Capture the cell that displays the provided text and extract its [x, y] central coordinate. 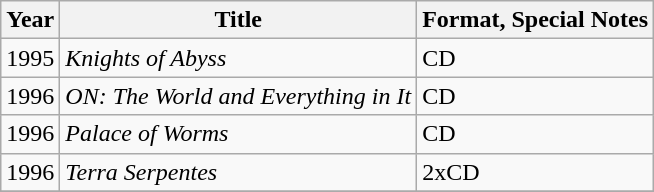
ON: The World and Everything in It [238, 96]
Knights of Abyss [238, 58]
Year [30, 20]
2xCD [536, 172]
Terra Serpentes [238, 172]
Format, Special Notes [536, 20]
Title [238, 20]
Palace of Worms [238, 134]
1995 [30, 58]
